Find where the given text appears and provide that cell's center as [x, y] coordinate. 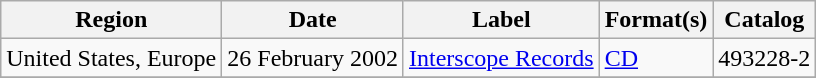
Date [313, 20]
26 February 2002 [313, 58]
United States, Europe [112, 58]
Region [112, 20]
Label [501, 20]
Format(s) [656, 20]
Interscope Records [501, 58]
Catalog [764, 20]
CD [656, 58]
493228-2 [764, 58]
